For the text-containing cell, return its midpoint in [X, Y] coordinate format. 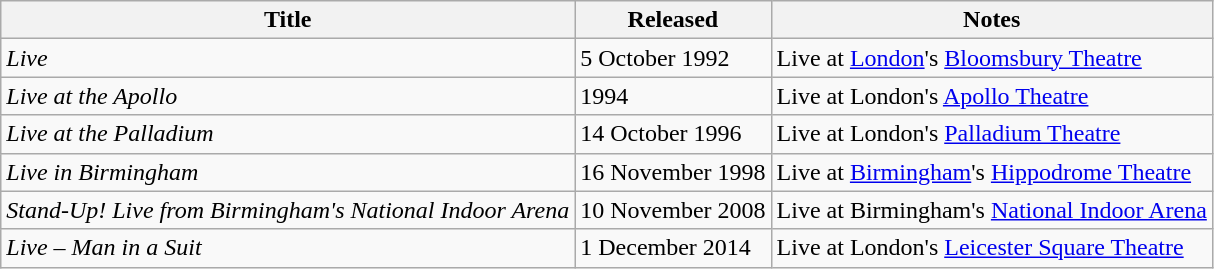
Stand-Up! Live from Birmingham's National Indoor Arena [288, 210]
Live at Birmingham's National Indoor Arena [992, 210]
Live at London's Leicester Square Theatre [992, 248]
1994 [673, 96]
Title [288, 20]
Live in Birmingham [288, 172]
5 October 1992 [673, 58]
10 November 2008 [673, 210]
Live at the Palladium [288, 134]
Notes [992, 20]
16 November 1998 [673, 172]
Live at London's Bloomsbury Theatre [992, 58]
Live at Birmingham's Hippodrome Theatre [992, 172]
Live at the Apollo [288, 96]
14 October 1996 [673, 134]
Live [288, 58]
Live – Man in a Suit [288, 248]
1 December 2014 [673, 248]
Live at London's Apollo Theatre [992, 96]
Released [673, 20]
Live at London's Palladium Theatre [992, 134]
